Output the (x, y) coordinate of the center of the cell containing the given text.  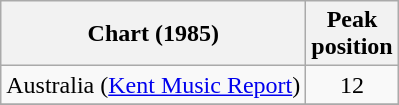
Chart (1985) (154, 34)
Peakposition (352, 34)
Australia (Kent Music Report) (154, 85)
12 (352, 85)
